Return the (x, y) coordinate for the center point of the cell that contains the specified text.  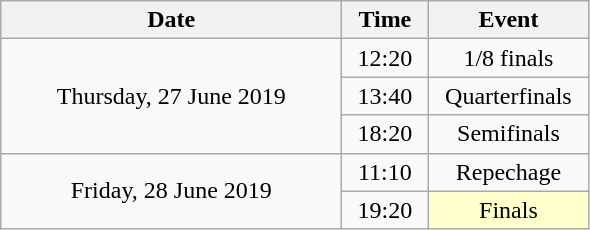
18:20 (385, 134)
Quarterfinals (508, 96)
Thursday, 27 June 2019 (172, 96)
12:20 (385, 58)
11:10 (385, 172)
Repechage (508, 172)
13:40 (385, 96)
1/8 finals (508, 58)
Friday, 28 June 2019 (172, 191)
Semifinals (508, 134)
Event (508, 20)
19:20 (385, 210)
Date (172, 20)
Finals (508, 210)
Time (385, 20)
